Scan for the cell matching the given text and deliver its (X, Y) coordinate at center. 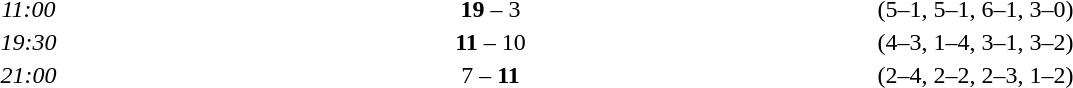
11 – 10 (490, 42)
